Extract the (X, Y) coordinate from the center of the cell holding the provided text.  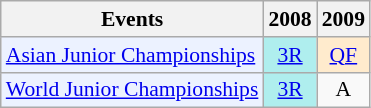
World Junior Championships (132, 90)
2008 (290, 19)
Asian Junior Championships (132, 55)
Events (132, 19)
QF (344, 55)
2009 (344, 19)
A (344, 90)
